From the cell containing the given text, extract its center point as (X, Y) coordinate. 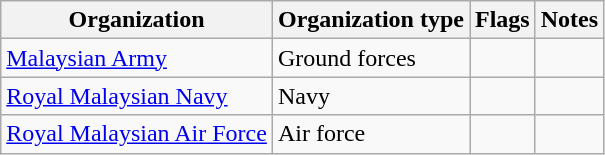
Royal Malaysian Air Force (137, 134)
Ground forces (370, 58)
Royal Malaysian Navy (137, 96)
Air force (370, 134)
Flags (503, 20)
Malaysian Army (137, 58)
Organization type (370, 20)
Organization (137, 20)
Navy (370, 96)
Notes (569, 20)
